Detect which cell encompasses the target text, then output its [x, y] center coordinate. 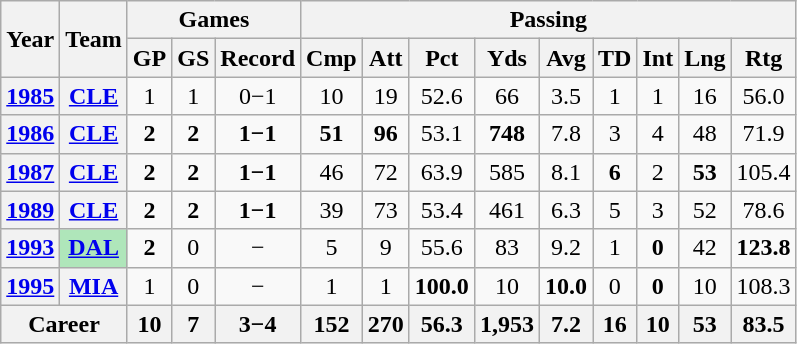
1987 [30, 172]
Games [214, 20]
9.2 [566, 248]
48 [705, 134]
6.3 [566, 210]
461 [506, 210]
585 [506, 172]
53.4 [442, 210]
Avg [566, 58]
46 [332, 172]
1993 [30, 248]
152 [332, 324]
Career [64, 324]
0−1 [258, 96]
8.1 [566, 172]
Team [94, 39]
7.2 [566, 324]
1985 [30, 96]
123.8 [764, 248]
748 [506, 134]
Yds [506, 58]
63.9 [442, 172]
Rtg [764, 58]
1989 [30, 210]
TD [614, 58]
39 [332, 210]
Cmp [332, 58]
66 [506, 96]
Year [30, 39]
53.1 [442, 134]
100.0 [442, 286]
72 [386, 172]
270 [386, 324]
52.6 [442, 96]
78.6 [764, 210]
56.3 [442, 324]
Passing [549, 20]
83 [506, 248]
1995 [30, 286]
3−4 [258, 324]
52 [705, 210]
7 [194, 324]
1,953 [506, 324]
6 [614, 172]
1986 [30, 134]
Lng [705, 58]
19 [386, 96]
Att [386, 58]
71.9 [764, 134]
96 [386, 134]
3.5 [566, 96]
4 [658, 134]
73 [386, 210]
Record [258, 58]
Int [658, 58]
10.0 [566, 286]
83.5 [764, 324]
GS [194, 58]
105.4 [764, 172]
DAL [94, 248]
56.0 [764, 96]
51 [332, 134]
MIA [94, 286]
55.6 [442, 248]
Pct [442, 58]
42 [705, 248]
108.3 [764, 286]
9 [386, 248]
GP [149, 58]
7.8 [566, 134]
